From the cell containing the given text, extract its center point as [X, Y] coordinate. 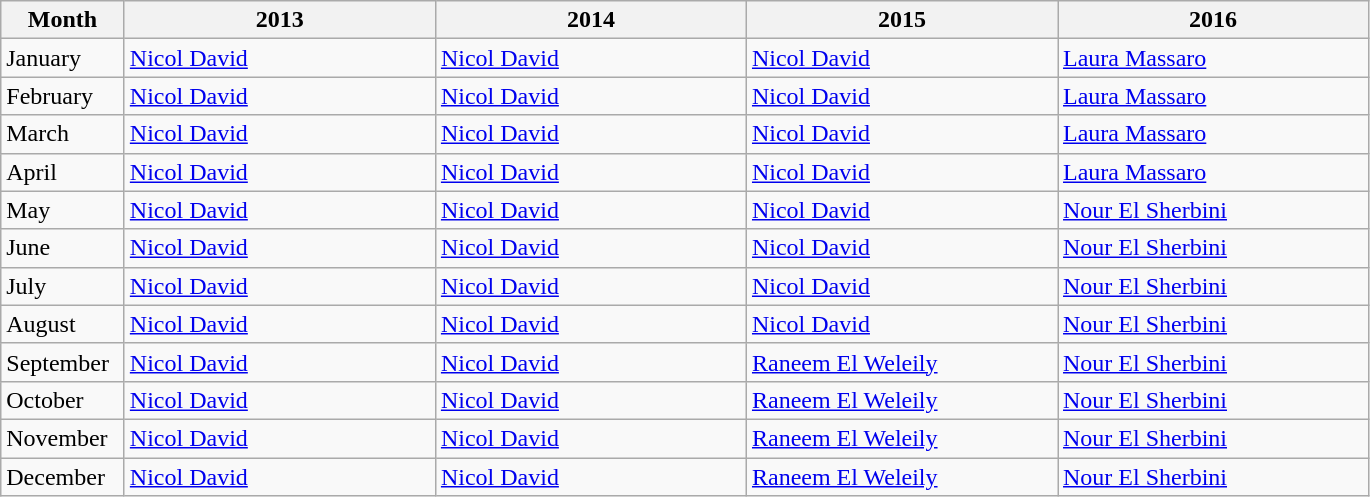
2013 [280, 20]
March [63, 134]
December [63, 477]
February [63, 96]
October [63, 400]
May [63, 210]
April [63, 172]
2015 [902, 20]
January [63, 58]
June [63, 248]
September [63, 362]
Month [63, 20]
November [63, 438]
2016 [1214, 20]
July [63, 286]
August [63, 324]
2014 [590, 20]
